Extract the [X, Y] coordinate from the center of the cell holding the provided text.  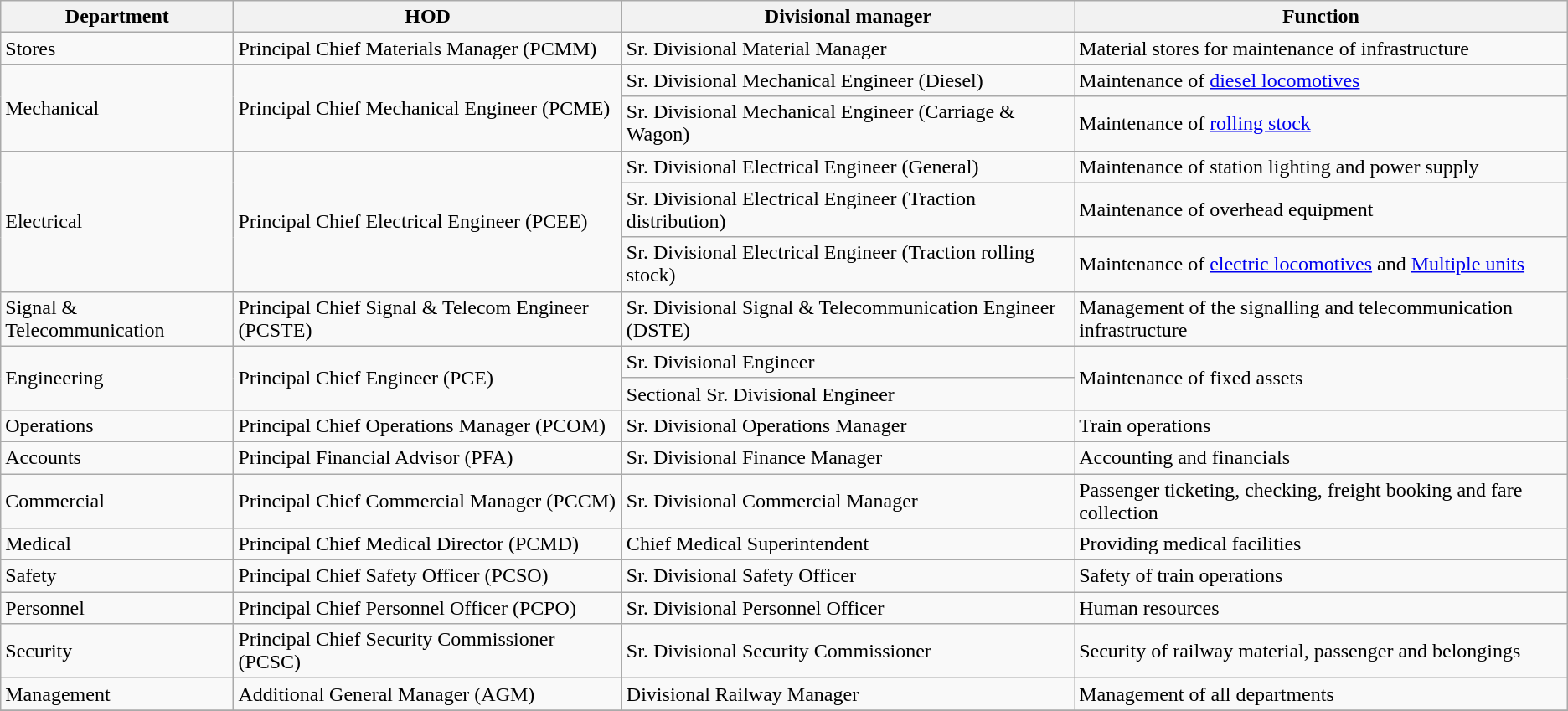
Safety of train operations [1322, 576]
Management [117, 694]
Commercial [117, 501]
Maintenance of overhead equipment [1322, 209]
Principal Chief Security Commissioner (PCSC) [427, 652]
Sr. Divisional Material Manager [848, 49]
Divisional Railway Manager [848, 694]
Accounts [117, 457]
Principal Financial Advisor (PFA) [427, 457]
Personnel [117, 608]
Principal Chief Operations Manager (PCOM) [427, 425]
Function [1322, 17]
Electrical [117, 221]
Material stores for maintenance of infrastructure [1322, 49]
Sr. Divisional Personnel Officer [848, 608]
Stores [117, 49]
Sr. Divisional Electrical Engineer (Traction distribution) [848, 209]
Additional General Manager (AGM) [427, 694]
Maintenance of fixed assets [1322, 378]
Maintenance of station lighting and power supply [1322, 167]
Sr. Divisional Engineer [848, 362]
Sr. Divisional Security Commissioner [848, 652]
Department [117, 17]
Operations [117, 425]
Chief Medical Superintendent [848, 544]
Divisional manager [848, 17]
Principal Chief Personnel Officer (PCPO) [427, 608]
Maintenance of rolling stock [1322, 124]
Sr. Divisional Operations Manager [848, 425]
Principal Chief Electrical Engineer (PCEE) [427, 221]
HOD [427, 17]
Passenger ticketing, checking, freight booking and fare collection [1322, 501]
Medical [117, 544]
Sr. Divisional Mechanical Engineer (Diesel) [848, 80]
Human resources [1322, 608]
Management of all departments [1322, 694]
Principal Chief Mechanical Engineer (PCME) [427, 107]
Signal & Telecommunication [117, 318]
Mechanical [117, 107]
Engineering [117, 378]
Management of the signalling and telecommunication infrastructure [1322, 318]
Principal Chief Medical Director (PCMD) [427, 544]
Accounting and financials [1322, 457]
Principal Chief Engineer (PCE) [427, 378]
Principal Chief Commercial Manager (PCCM) [427, 501]
Sr. Divisional Signal & Telecommunication Engineer (DSTE) [848, 318]
Sectional Sr. Divisional Engineer [848, 394]
Security of railway material, passenger and belongings [1322, 652]
Maintenance of electric locomotives and Multiple units [1322, 265]
Train operations [1322, 425]
Sr. Divisional Mechanical Engineer (Carriage & Wagon) [848, 124]
Principal Chief Materials Manager (PCMM) [427, 49]
Providing medical facilities [1322, 544]
Security [117, 652]
Principal Chief Safety Officer (PCSO) [427, 576]
Maintenance of diesel locomotives [1322, 80]
Sr. Divisional Commercial Manager [848, 501]
Sr. Divisional Electrical Engineer (Traction rolling stock) [848, 265]
Principal Chief Signal & Telecom Engineer (PCSTE) [427, 318]
Sr. Divisional Electrical Engineer (General) [848, 167]
Safety [117, 576]
Sr. Divisional Safety Officer [848, 576]
Sr. Divisional Finance Manager [848, 457]
